Output the (x, y) coordinate of the center of the cell containing the given text.  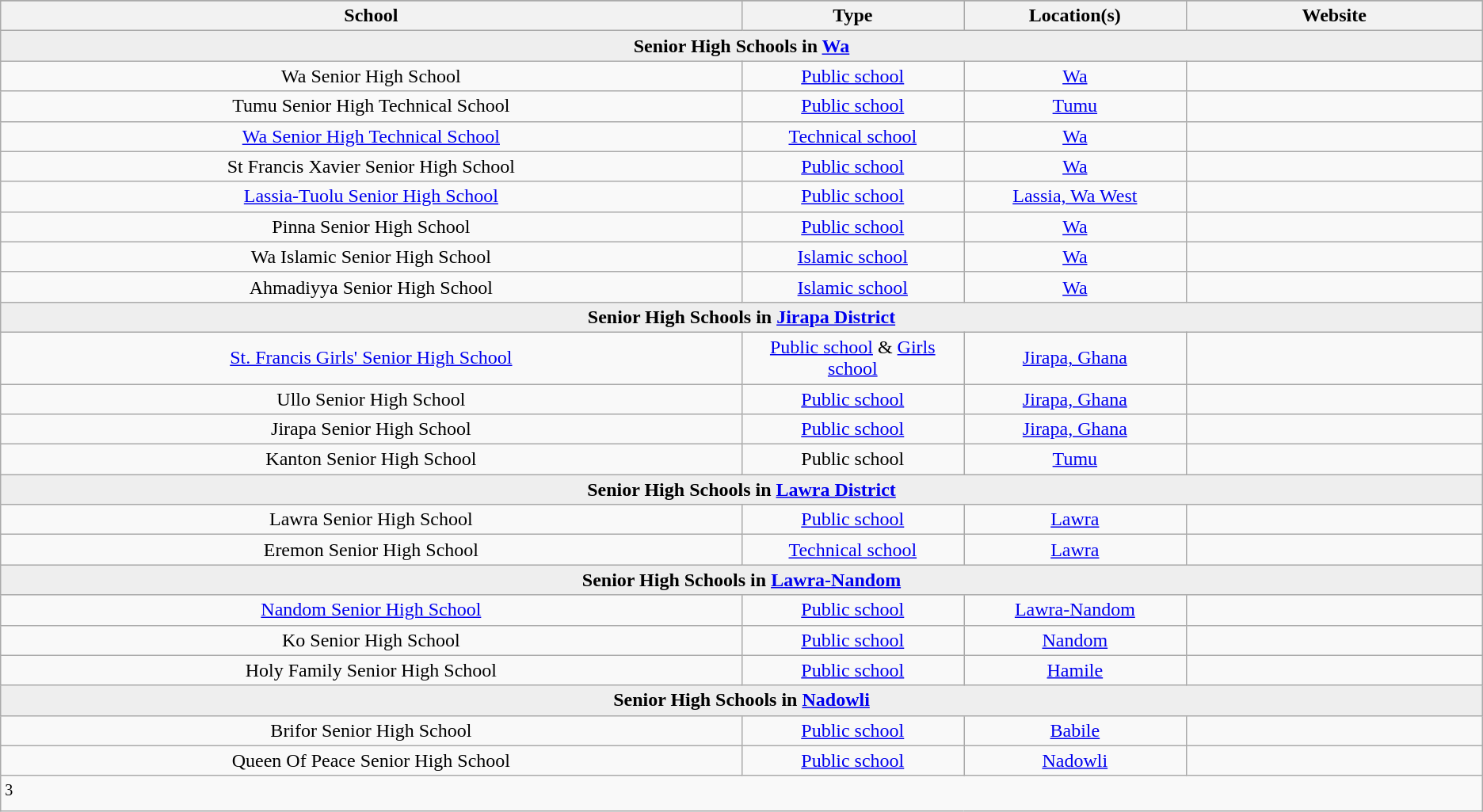
Senior High Schools in Lawra-Nandom (741, 580)
Nadowli (1076, 761)
Babile (1076, 730)
3 (741, 794)
Wa Senior High School (371, 76)
Lassia-Tuolu Senior High School (371, 196)
Pinna Senior High School (371, 227)
Wa Senior High Technical School (371, 136)
Website (1334, 16)
Senior High Schools in Lawra District (741, 490)
Nandom Senior High School (371, 610)
Wa Islamic Senior High School (371, 257)
Lawra Senior High School (371, 520)
Nandom (1076, 640)
Location(s) (1076, 16)
Senior High Schools in Jirapa District (741, 317)
Public school & Girls school (852, 358)
St Francis Xavier Senior High School (371, 166)
Tumu Senior High Technical School (371, 106)
St. Francis Girls' Senior High School (371, 358)
Ahmadiyya Senior High School (371, 287)
Jirapa Senior High School (371, 429)
Eremon Senior High School (371, 550)
Senior High Schools in Wa (741, 46)
Brifor Senior High School (371, 730)
Senior High Schools in Nadowli (741, 700)
Queen Of Peace Senior High School (371, 761)
Ullo Senior High School (371, 398)
Hamile (1076, 670)
Holy Family Senior High School (371, 670)
Lawra-Nandom (1076, 610)
Ko Senior High School (371, 640)
Type (852, 16)
School (371, 16)
Lassia, Wa West (1076, 196)
Kanton Senior High School (371, 459)
